Identify which cell holds the provided text, then report its [x, y] central coordinate. 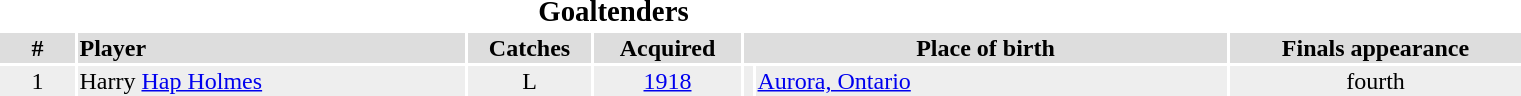
1 [38, 81]
fourth [1376, 81]
Place of birth [986, 48]
Harry Hap Holmes [272, 81]
Finals appearance [1376, 48]
Player [272, 48]
L [530, 81]
Catches [530, 48]
Aurora, Ontario [992, 81]
Acquired [668, 48]
1918 [668, 81]
# [38, 48]
